Return the (X, Y) coordinate for the center point of the cell that contains the specified text.  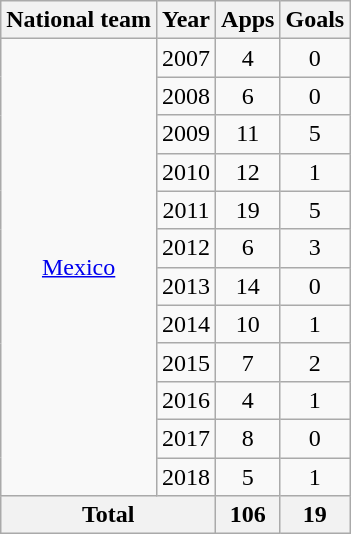
2011 (186, 210)
14 (248, 286)
2012 (186, 248)
11 (248, 134)
2 (315, 362)
2010 (186, 172)
3 (315, 248)
106 (248, 515)
Apps (248, 20)
2014 (186, 324)
Total (108, 515)
National team (79, 20)
12 (248, 172)
2018 (186, 477)
Year (186, 20)
10 (248, 324)
2016 (186, 400)
7 (248, 362)
2008 (186, 96)
Mexico (79, 268)
2015 (186, 362)
Goals (315, 20)
8 (248, 438)
2013 (186, 286)
2009 (186, 134)
2017 (186, 438)
2007 (186, 58)
